For the text-containing cell, return its midpoint in (X, Y) coordinate format. 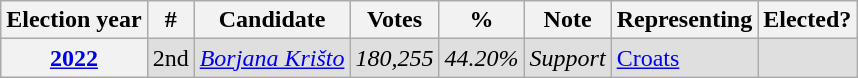
Borjana Krišto (272, 58)
Candidate (272, 20)
2022 (74, 58)
Note (568, 20)
Representing (684, 20)
% (482, 20)
# (170, 20)
Croats (684, 58)
Support (568, 58)
Election year (74, 20)
180,255 (394, 58)
44.20% (482, 58)
2nd (170, 58)
Votes (394, 20)
Elected? (808, 20)
